Output the (x, y) coordinate of the center of the cell containing the given text.  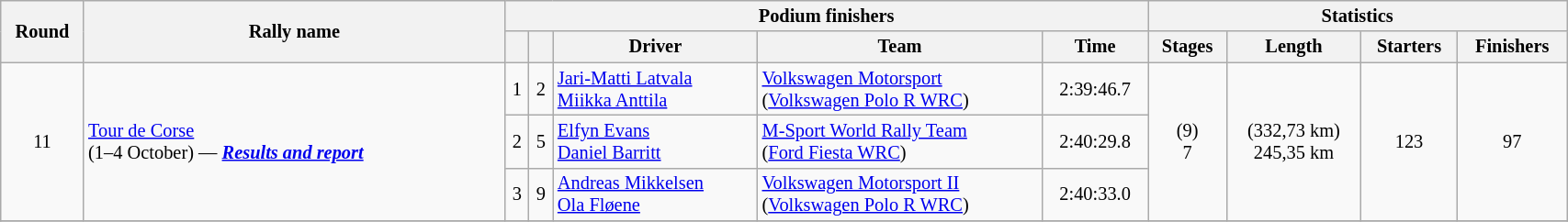
Jari-Matti Latvala Miikka Anttila (656, 89)
Rally name (294, 31)
Volkswagen Motorsport (Volkswagen Polo R WRC) (900, 89)
11 (42, 141)
2:40:29.8 (1095, 141)
M-Sport World Rally Team (Ford Fiesta WRC) (900, 141)
9 (541, 194)
Podium finishers (827, 16)
Starters (1409, 47)
Driver (656, 47)
2:40:33.0 (1095, 194)
Andreas Mikkelsen Ola Fløene (656, 194)
5 (541, 141)
123 (1409, 141)
Statistics (1358, 16)
Round (42, 31)
Finishers (1512, 47)
3 (517, 194)
Elfyn Evans Daniel Barritt (656, 141)
2:39:46.7 (1095, 89)
(9)7 (1188, 141)
1 (517, 89)
Time (1095, 47)
(332,73 km)245,35 km (1294, 141)
Stages (1188, 47)
Length (1294, 47)
97 (1512, 141)
Team (900, 47)
Volkswagen Motorsport II (Volkswagen Polo R WRC) (900, 194)
Tour de Corse(1–4 October) — Results and report (294, 141)
